Return the [X, Y] coordinate for the center point of the cell that contains the specified text.  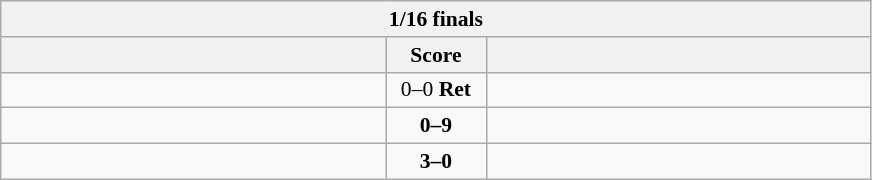
0–0 Ret [436, 90]
3–0 [436, 162]
0–9 [436, 126]
Score [436, 55]
1/16 finals [436, 19]
